Return the (X, Y) coordinate for the center point of the cell that contains the specified text.  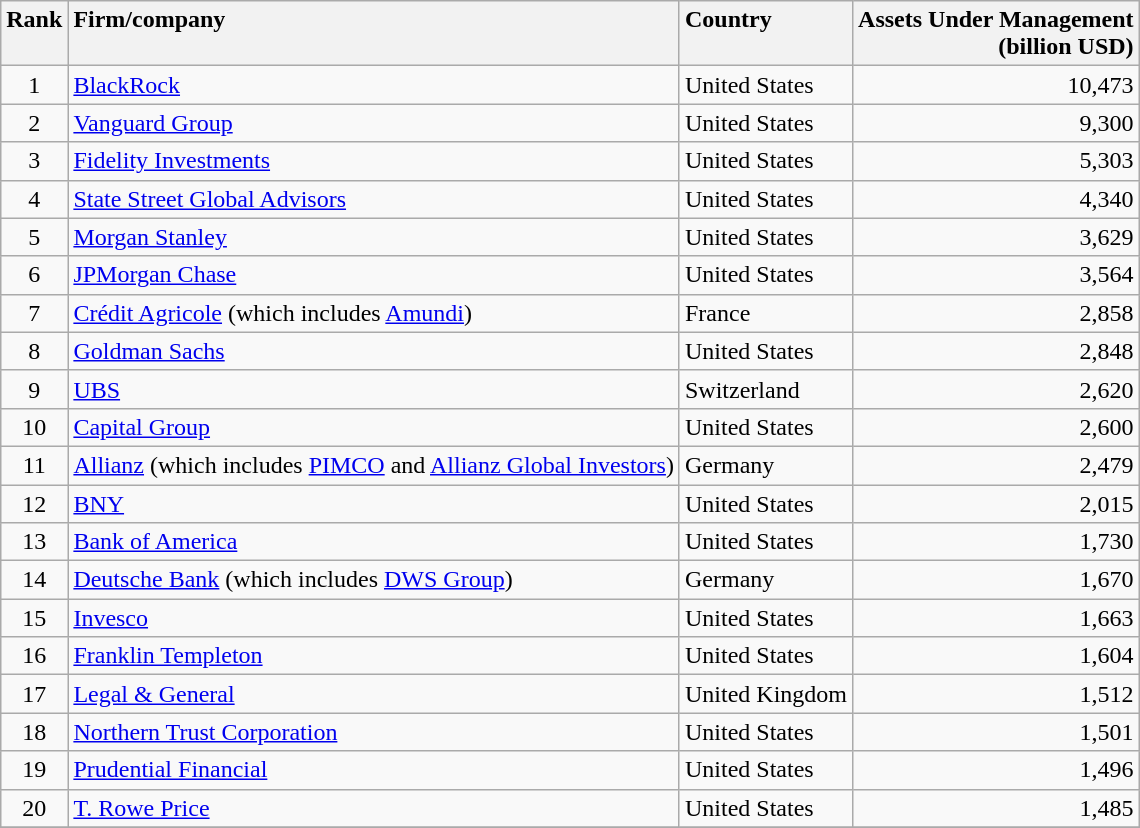
Invesco (374, 618)
Country (766, 34)
Capital Group (374, 427)
2,015 (996, 503)
10,473 (996, 85)
France (766, 313)
2,600 (996, 427)
1,485 (996, 808)
1,663 (996, 618)
11 (34, 465)
Firm/company (374, 34)
7 (34, 313)
Bank of America (374, 542)
1,496 (996, 770)
15 (34, 618)
3,564 (996, 275)
5 (34, 237)
1,501 (996, 732)
2 (34, 123)
20 (34, 808)
3,629 (996, 237)
Fidelity Investments (374, 161)
Rank (34, 34)
Morgan Stanley (374, 237)
9 (34, 389)
Vanguard Group (374, 123)
1,604 (996, 656)
United Kingdom (766, 694)
Goldman Sachs (374, 351)
3 (34, 161)
Northern Trust Corporation (374, 732)
Legal & General (374, 694)
1,512 (996, 694)
6 (34, 275)
Prudential Financial (374, 770)
17 (34, 694)
4 (34, 199)
UBS (374, 389)
10 (34, 427)
Allianz (which includes PIMCO and Allianz Global Investors) (374, 465)
9,300 (996, 123)
5,303 (996, 161)
2,858 (996, 313)
T. Rowe Price (374, 808)
Franklin Templeton (374, 656)
16 (34, 656)
Assets Under Management (billion USD) (996, 34)
BNY (374, 503)
State Street Global Advisors (374, 199)
4,340 (996, 199)
2,620 (996, 389)
Deutsche Bank (which includes DWS Group) (374, 580)
14 (34, 580)
1 (34, 85)
12 (34, 503)
1,730 (996, 542)
Switzerland (766, 389)
18 (34, 732)
BlackRock (374, 85)
8 (34, 351)
Crédit Agricole (which includes Amundi) (374, 313)
13 (34, 542)
19 (34, 770)
2,479 (996, 465)
2,848 (996, 351)
1,670 (996, 580)
JPMorgan Chase (374, 275)
